Determine the [X, Y] coordinate at the center of the cell enclosing the given text.  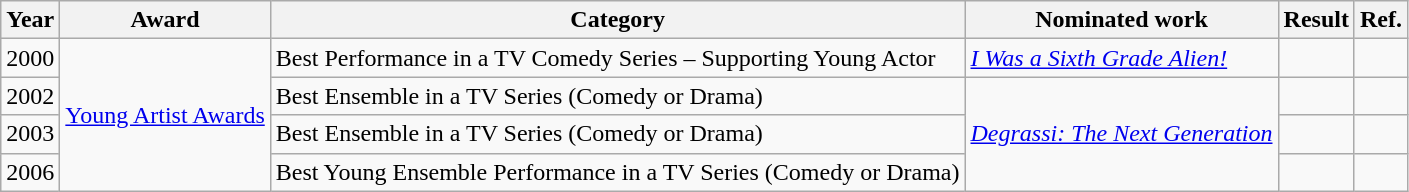
I Was a Sixth Grade Alien! [1122, 58]
2000 [30, 58]
Young Artist Awards [165, 115]
Nominated work [1122, 20]
2002 [30, 96]
Result [1316, 20]
Award [165, 20]
Best Young Ensemble Performance in a TV Series (Comedy or Drama) [618, 172]
Best Performance in a TV Comedy Series – Supporting Young Actor [618, 58]
Category [618, 20]
Degrassi: The Next Generation [1122, 134]
2006 [30, 172]
Year [30, 20]
2003 [30, 134]
Ref. [1380, 20]
